For the text-containing cell, return its midpoint in [x, y] coordinate format. 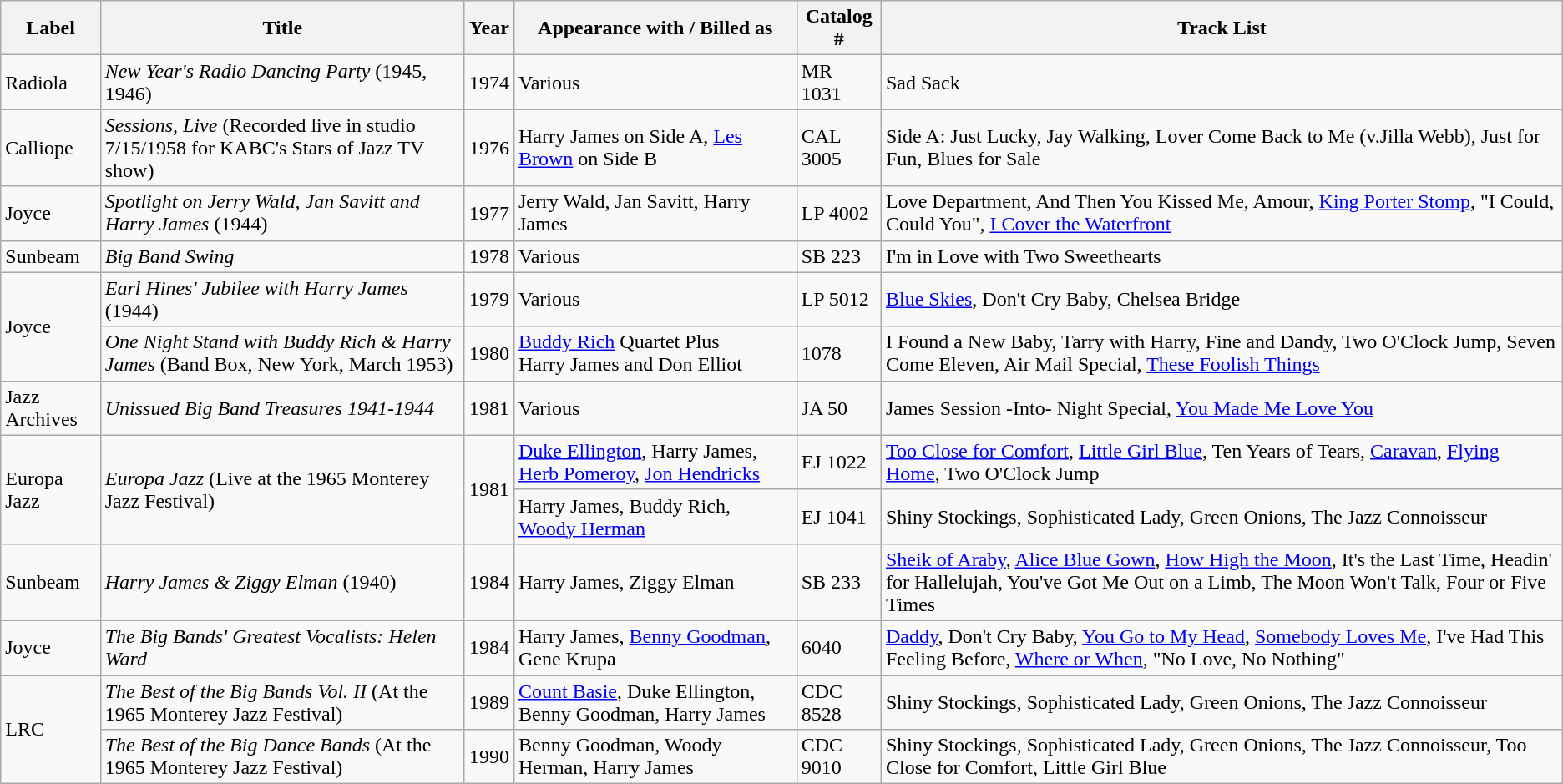
Sad Sack [1222, 82]
Harry James, Benny Goodman, Gene Krupa [655, 648]
Catalog # [838, 28]
New Year's Radio Dancing Party (1945, 1946) [282, 82]
Europa Jazz [50, 489]
1977 [489, 214]
Duke Ellington, Harry James, Herb Pomeroy, Jon Hendricks [655, 463]
Harry James on Side A, Les Brown on Side B [655, 148]
Jerry Wald, Jan Savitt, Harry James [655, 214]
Spotlight on Jerry Wald, Jan Savitt and Harry James (1944) [282, 214]
1078 [838, 354]
CAL 3005 [838, 148]
Label [50, 28]
One Night Stand with Buddy Rich & Harry James (Band Box, New York, March 1953) [282, 354]
The Best of the Big Bands Vol. II (At the 1965 Monterey Jazz Festival) [282, 701]
Jazz Archives [50, 407]
I'm in Love with Two Sweethearts [1222, 256]
The Best of the Big Dance Bands (At the 1965 Monterey Jazz Festival) [282, 756]
Earl Hines' Jubilee with Harry James (1944) [282, 299]
Count Basie, Duke Ellington, Benny Goodman, Harry James [655, 701]
CDC 9010 [838, 756]
LRC [50, 729]
Track List [1222, 28]
I Found a New Baby, Tarry with Harry, Fine and Dandy, Two O'Clock Jump, Seven Come Eleven, Air Mail Special, These Foolish Things [1222, 354]
Benny Goodman, Woody Herman, Harry James [655, 756]
SB 233 [838, 582]
Europa Jazz (Live at the 1965 Monterey Jazz Festival) [282, 489]
Side A: Just Lucky, Jay Walking, Lover Come Back to Me (v.Jilla Webb), Just for Fun, Blues for Sale [1222, 148]
1979 [489, 299]
CDC 8528 [838, 701]
6040 [838, 648]
1990 [489, 756]
Harry James & Ziggy Elman (1940) [282, 582]
SB 223 [838, 256]
1974 [489, 82]
The Big Bands' Greatest Vocalists: Helen Ward [282, 648]
1980 [489, 354]
Title [282, 28]
James Session -Into- Night Special, You Made Me Love You [1222, 407]
Too Close for Comfort, Little Girl Blue, Ten Years of Tears, Caravan, Flying Home, Two O'Clock Jump [1222, 463]
Buddy Rich Quartet PlusHarry James and Don Elliot [655, 354]
JA 50 [838, 407]
1976 [489, 148]
EJ 1041 [838, 516]
Sessions, Live (Recorded live in studio 7/15/1958 for KABC's Stars of Jazz TV show) [282, 148]
Calliope [50, 148]
Big Band Swing [282, 256]
Daddy, Don't Cry Baby, You Go to My Head, Somebody Loves Me, I've Had This Feeling Before, Where or When, "No Love, No Nothing" [1222, 648]
Blue Skies, Don't Cry Baby, Chelsea Bridge [1222, 299]
1989 [489, 701]
Harry James, Ziggy Elman [655, 582]
LP 4002 [838, 214]
EJ 1022 [838, 463]
Radiola [50, 82]
MR 1031 [838, 82]
Shiny Stockings, Sophisticated Lady, Green Onions, The Jazz Connoisseur, Too Close for Comfort, Little Girl Blue [1222, 756]
Appearance with / Billed as [655, 28]
LP 5012 [838, 299]
Love Department, And Then You Kissed Me, Amour, King Porter Stomp, "I Could, Could You", I Cover the Waterfront [1222, 214]
Unissued Big Band Treasures 1941-1944 [282, 407]
Harry James, Buddy Rich, Woody Herman [655, 516]
1978 [489, 256]
Year [489, 28]
